Detect which cell encompasses the target text, then output its [X, Y] center coordinate. 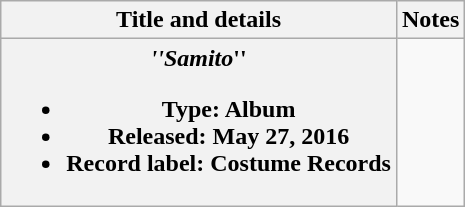
Title and details [199, 20]
''Samito''Type: AlbumReleased: May 27, 2016Record label: Costume Records [199, 122]
Notes [430, 20]
